Provide the [X, Y] coordinate of the cell's center where the given text is located.  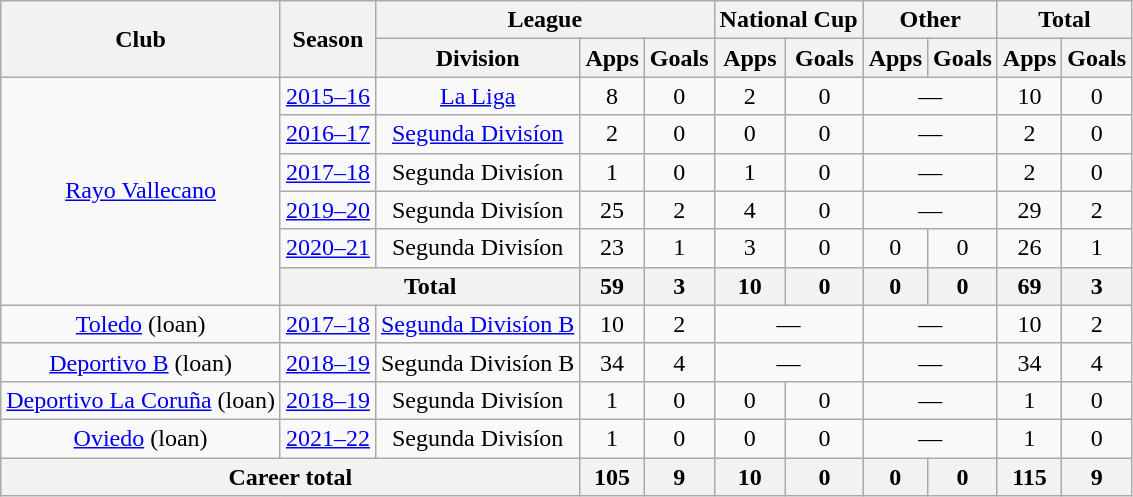
2021–22 [328, 438]
25 [612, 210]
59 [612, 286]
Deportivo B (loan) [141, 362]
105 [612, 477]
26 [1029, 248]
Season [328, 39]
2020–21 [328, 248]
Career total [290, 477]
2015–16 [328, 96]
69 [1029, 286]
2019–20 [328, 210]
23 [612, 248]
Deportivo La Coruña (loan) [141, 400]
Other [930, 20]
League [544, 20]
La Liga [477, 96]
Toledo (loan) [141, 324]
Oviedo (loan) [141, 438]
Club [141, 39]
Division [477, 58]
Rayo Vallecano [141, 191]
29 [1029, 210]
115 [1029, 477]
National Cup [788, 20]
2016–17 [328, 134]
8 [612, 96]
